Provide the (x, y) coordinate of the cell's center where the given text is located.  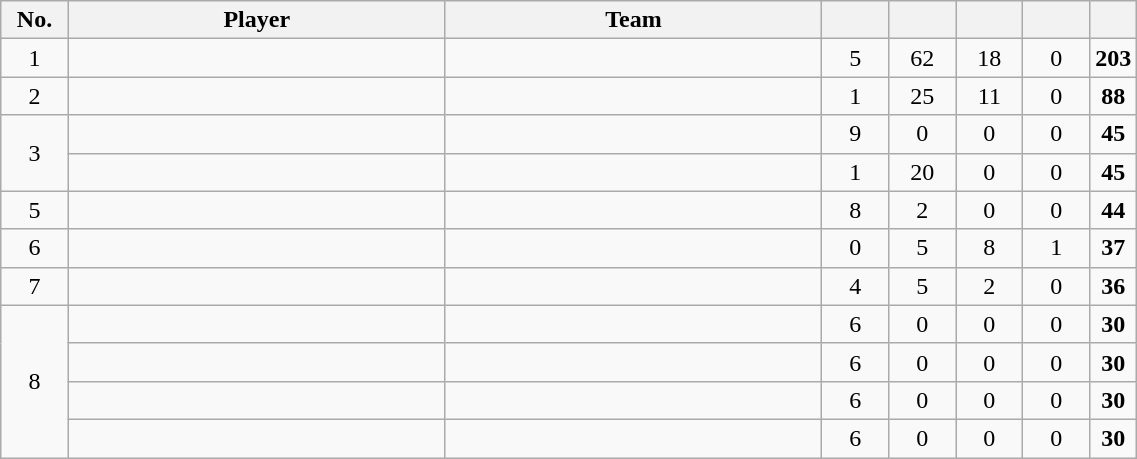
18 (990, 58)
36 (1114, 286)
25 (922, 96)
203 (1114, 58)
11 (990, 96)
20 (922, 172)
4 (856, 286)
Team (634, 20)
3 (35, 153)
44 (1114, 210)
No. (35, 20)
62 (922, 58)
9 (856, 134)
88 (1114, 96)
Player (256, 20)
37 (1114, 248)
7 (35, 286)
